Return [x, y] of the center of cell containing provided text 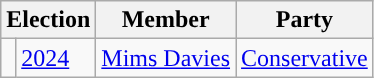
Party [305, 20]
Member [166, 20]
Election [48, 20]
Mims Davies [166, 58]
2024 [56, 58]
Conservative [305, 58]
